Provide the [x, y] coordinate of the cell's center where the given text is located.  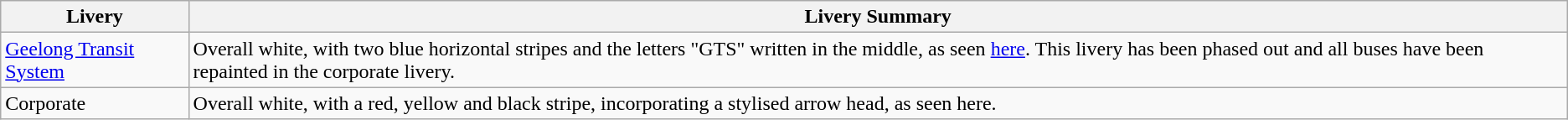
Overall white, with a red, yellow and black stripe, incorporating a stylised arrow head, as seen here. [878, 103]
Livery Summary [878, 17]
Corporate [95, 103]
Livery [95, 17]
Geelong Transit System [95, 60]
